From the cell containing the given text, extract its center point as (X, Y) coordinate. 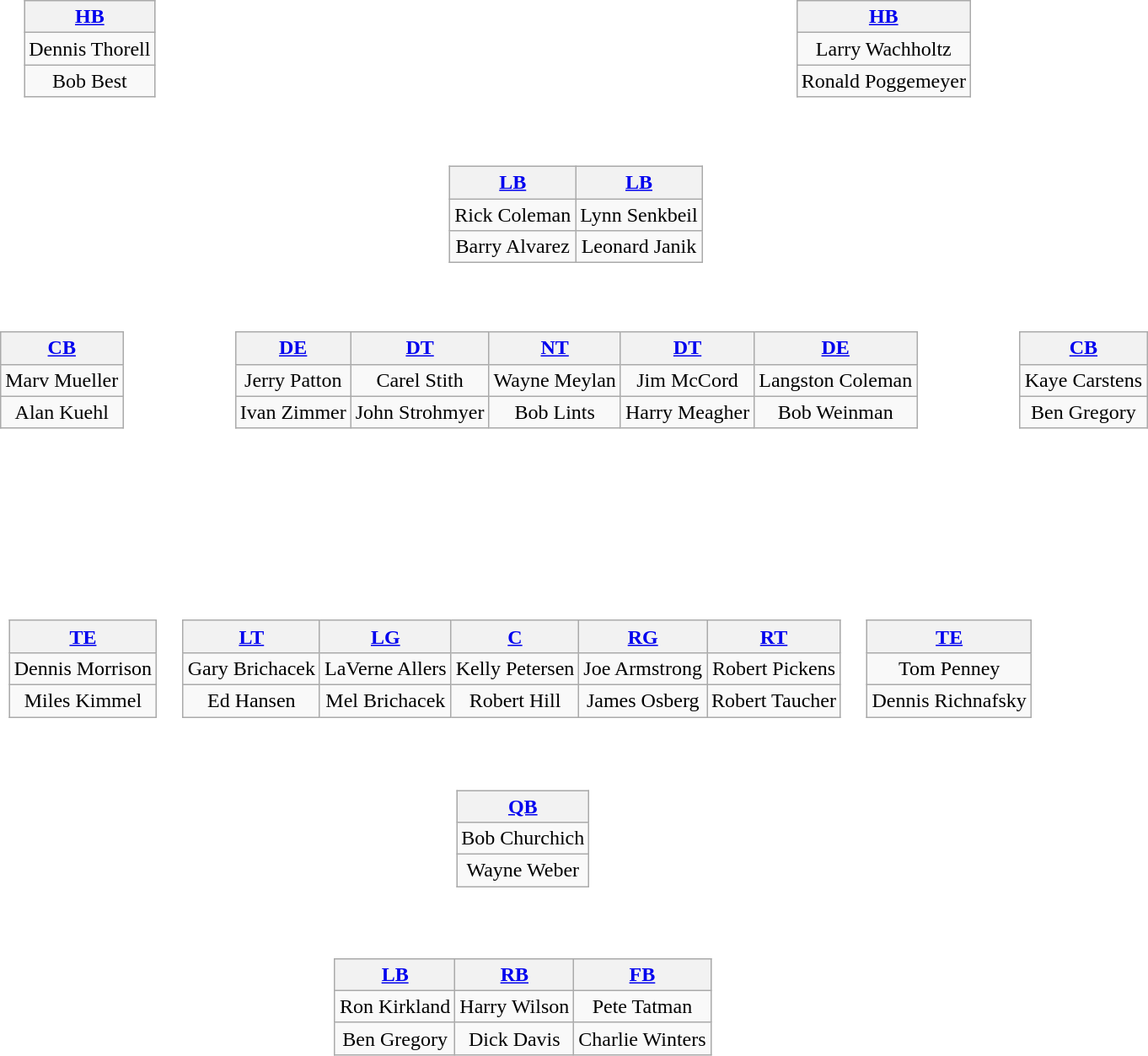
Alan Kuehl (62, 412)
Robert Pickens (774, 668)
Dennis Richnafsky (949, 700)
Kelly Petersen (515, 668)
Harry Meagher (687, 412)
Dennis Morrison (83, 668)
RT (774, 636)
Tom Penney (949, 668)
Ed Hansen (251, 700)
FB (642, 974)
John Strohmyer (420, 412)
Marv Mueller (62, 380)
Bob Weinman (836, 412)
LaVerne Allers (385, 668)
Robert Hill (515, 700)
Lynn Senkbeil (639, 215)
DE DT NT DT DE Jerry Patton Carel Stith Wayne Meylan Jim McCord Langston Coleman Ivan Zimmer John Strohmyer Bob Lints Harry Meagher Bob Weinman (586, 369)
James Osberg (643, 700)
Jim McCord (687, 380)
Mel Brichacek (385, 700)
QB Bob Churchich Wayne Weber (533, 827)
Pete Tatman (642, 1006)
Charlie Winters (642, 1038)
Leonard Janik (639, 247)
RG (643, 636)
Harry Wilson (514, 1006)
Joe Armstrong (643, 668)
Barry Alvarez (512, 247)
Gary Brichacek (251, 668)
Wayne Weber (523, 871)
Ron Kirkland (394, 1006)
LT (251, 636)
TE Tom Penney Dennis Richnafsky (959, 657)
Larry Wachholtz (883, 49)
Dick Davis (514, 1038)
RB (514, 974)
Robert Taucher (774, 700)
NT (555, 348)
C (515, 636)
Rick Coleman (512, 215)
LB LB Rick Coleman Lynn Senkbeil Barry Alvarez Leonard Janik (586, 203)
Langston Coleman (836, 380)
Carel Stith (420, 380)
Ivan Zimmer (293, 412)
Miles Kimmel (83, 700)
Wayne Meylan (555, 380)
QB (523, 807)
Bob Lints (555, 412)
Bob Best (89, 81)
TE Dennis Morrison Miles Kimmel (93, 657)
Kaye Carstens (1083, 380)
LG (385, 636)
Dennis Thorell (89, 49)
Bob Churchich (523, 839)
Jerry Patton (293, 380)
Ronald Poggemeyer (883, 81)
